Determine the [X, Y] coordinate at the center of the cell enclosing the given text.  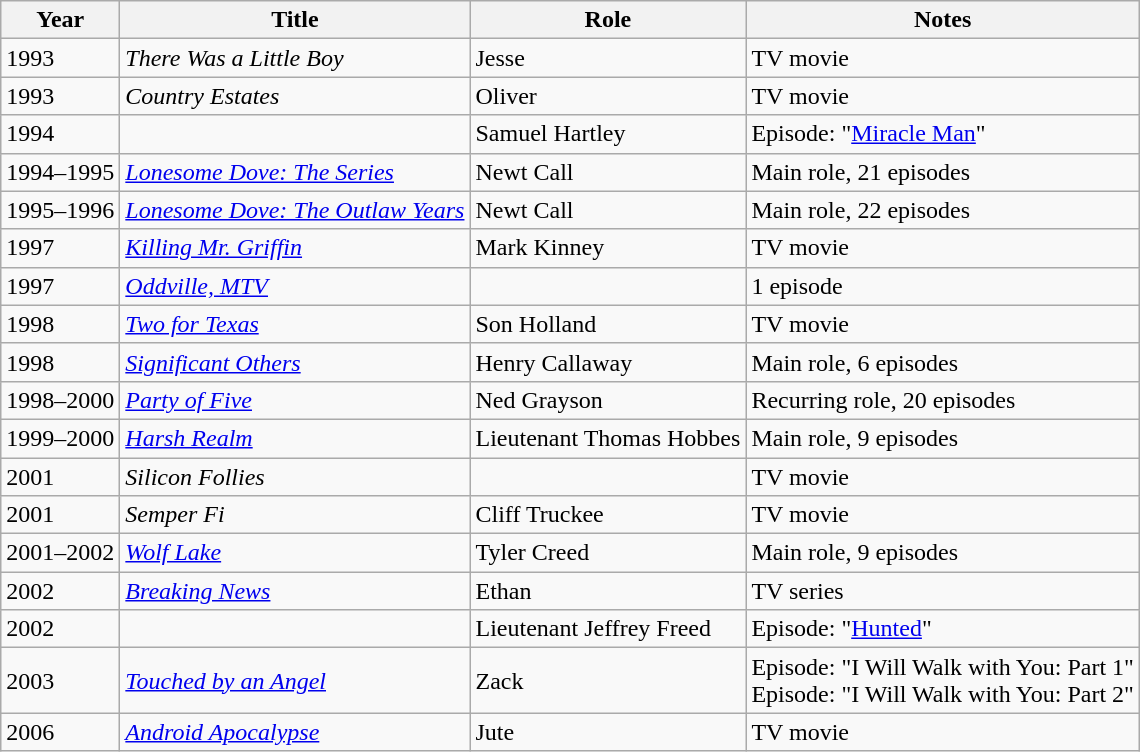
Notes [943, 20]
Episode: "Miracle Man" [943, 134]
Recurring role, 20 episodes [943, 400]
Two for Texas [295, 324]
Role [608, 20]
Significant Others [295, 362]
Ethan [608, 591]
Zack [608, 680]
Lieutenant Jeffrey Freed [608, 629]
Main role, 6 episodes [943, 362]
1994 [60, 134]
Lonesome Dove: The Outlaw Years [295, 210]
1999–2000 [60, 438]
Harsh Realm [295, 438]
2006 [60, 732]
Samuel Hartley [608, 134]
Android Apocalypse [295, 732]
Touched by an Angel [295, 680]
Semper Fi [295, 515]
Wolf Lake [295, 553]
Main role, 21 episodes [943, 172]
Mark Kinney [608, 248]
2003 [60, 680]
Jesse [608, 58]
Oliver [608, 96]
Year [60, 20]
Lieutenant Thomas Hobbes [608, 438]
1994–1995 [60, 172]
Silicon Follies [295, 477]
Main role, 22 episodes [943, 210]
Oddville, MTV [295, 286]
Episode: "Hunted" [943, 629]
Henry Callaway [608, 362]
Jute [608, 732]
1995–1996 [60, 210]
2001–2002 [60, 553]
Country Estates [295, 96]
Episode: "I Will Walk with You: Part 1"Episode: "I Will Walk with You: Part 2" [943, 680]
Tyler Creed [608, 553]
Title [295, 20]
Lonesome Dove: The Series [295, 172]
Killing Mr. Griffin [295, 248]
Ned Grayson [608, 400]
1 episode [943, 286]
Breaking News [295, 591]
Son Holland [608, 324]
TV series [943, 591]
Party of Five [295, 400]
There Was a Little Boy [295, 58]
1998–2000 [60, 400]
Cliff Truckee [608, 515]
